Search for the cell housing the specified text and yield its (X, Y) center coordinate. 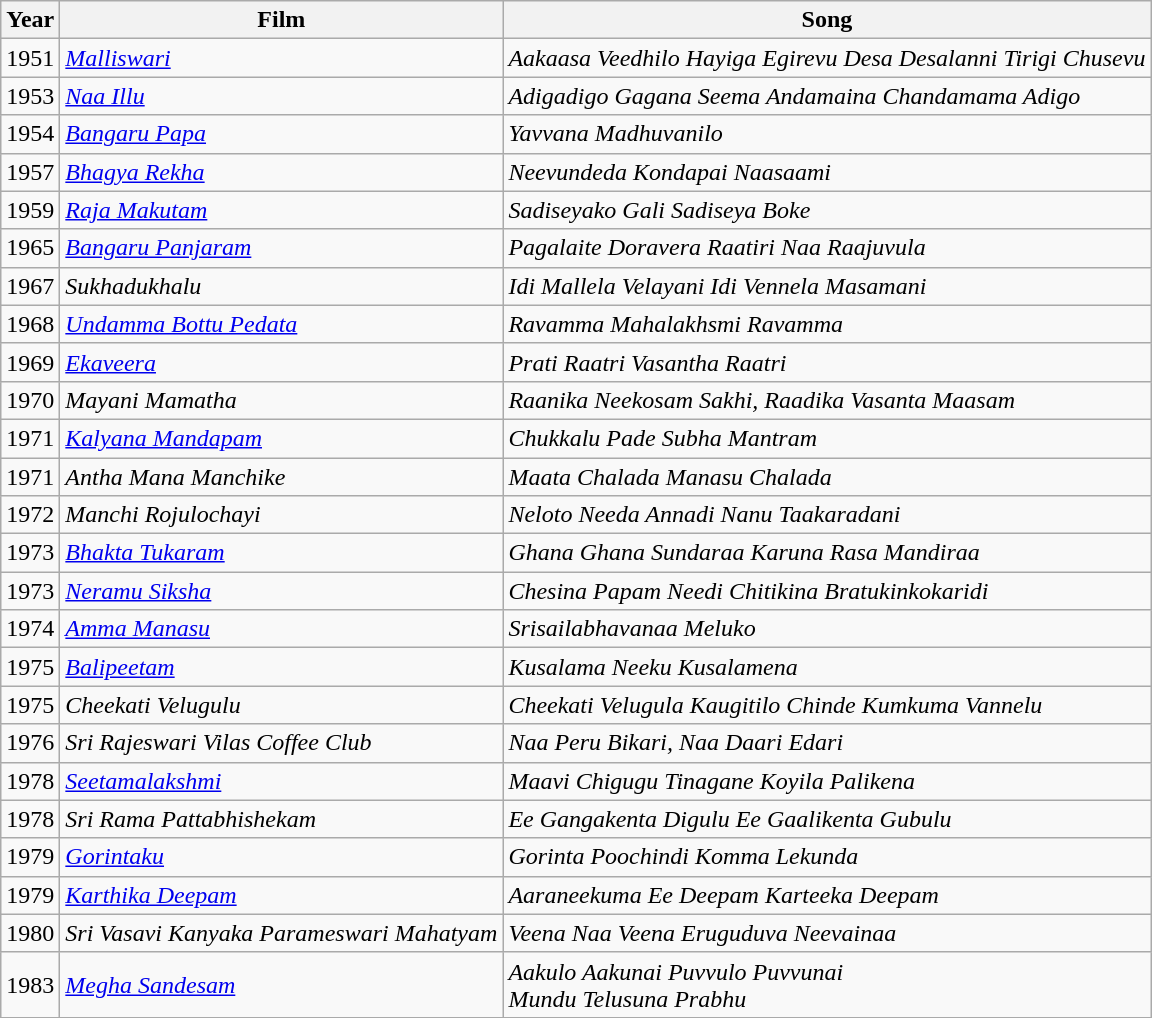
Bhagya Rekha (282, 172)
Neramu Siksha (282, 591)
Kalyana Mandapam (282, 438)
Year (30, 20)
1970 (30, 400)
Megha Sandesam (282, 984)
Srisailabhavanaa Meluko (827, 629)
Ekaveera (282, 362)
Ee Gangakenta Digulu Ee Gaalikenta Gubulu (827, 819)
Sukhadukhalu (282, 286)
Mayani Mamatha (282, 400)
1957 (30, 172)
Raanika Neekosam Sakhi, Raadika Vasanta Maasam (827, 400)
Ghana Ghana Sundaraa Karuna Rasa Mandiraa (827, 553)
1983 (30, 984)
Cheekati Velugula Kaugitilo Chinde Kumkuma Vannelu (827, 705)
Sadiseyako Gali Sadiseya Boke (827, 210)
Sri Rajeswari Vilas Coffee Club (282, 743)
Bangaru Panjaram (282, 248)
Aakaasa Veedhilo Hayiga Egirevu Desa Desalanni Tirigi Chusevu (827, 58)
Cheekati Velugulu (282, 705)
Malliswari (282, 58)
Chukkalu Pade Subha Mantram (827, 438)
Idi Mallela Velayani Idi Vennela Masamani (827, 286)
1959 (30, 210)
1969 (30, 362)
Manchi Rojulochayi (282, 515)
Naa Illu (282, 96)
Seetamalakshmi (282, 781)
Aaraneekuma Ee Deepam Karteeka Deepam (827, 895)
Ravamma Mahalakhsmi Ravamma (827, 324)
Bhakta Tukaram (282, 553)
Kusalama Neeku Kusalamena (827, 667)
Karthika Deepam (282, 895)
Gorintaku (282, 857)
1968 (30, 324)
Maata Chalada Manasu Chalada (827, 477)
1954 (30, 134)
Sri Rama Pattabhishekam (282, 819)
Bangaru Papa (282, 134)
Sri Vasavi Kanyaka Parameswari Mahatyam (282, 933)
1951 (30, 58)
Undamma Bottu Pedata (282, 324)
1980 (30, 933)
Neevundeda Kondapai Naasaami (827, 172)
1976 (30, 743)
Raja Makutam (282, 210)
Film (282, 20)
Gorinta Poochindi Komma Lekunda (827, 857)
1953 (30, 96)
Song (827, 20)
Antha Mana Manchike (282, 477)
Balipeetam (282, 667)
Maavi Chigugu Tinagane Koyila Palikena (827, 781)
Chesina Papam Needi Chitikina Bratukinkokaridi (827, 591)
Aakulo Aakunai Puvvulo PuvvunaiMundu Telusuna Prabhu (827, 984)
Pagalaite Doravera Raatiri Naa Raajuvula (827, 248)
Yavvana Madhuvanilo (827, 134)
Prati Raatri Vasantha Raatri (827, 362)
Neloto Needa Annadi Nanu Taakaradani (827, 515)
1967 (30, 286)
Veena Naa Veena Eruguduva Neevainaa (827, 933)
1972 (30, 515)
Adigadigo Gagana Seema Andamaina Chandamama Adigo (827, 96)
Amma Manasu (282, 629)
Naa Peru Bikari, Naa Daari Edari (827, 743)
1974 (30, 629)
1965 (30, 248)
